Detect which cell encompasses the target text, then output its (x, y) center coordinate. 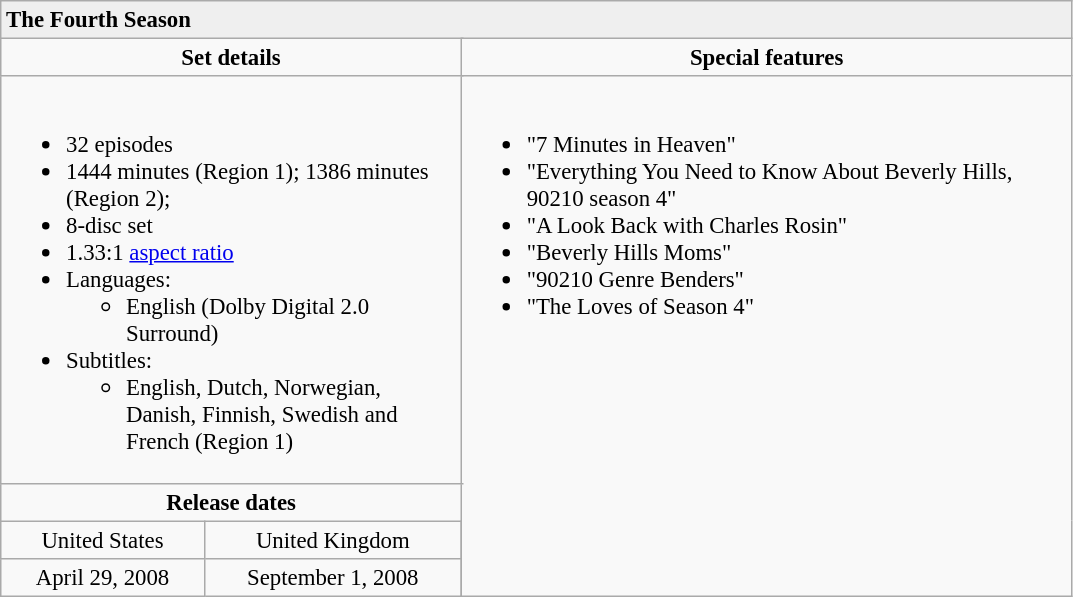
Set details (232, 58)
September 1, 2008 (332, 577)
April 29, 2008 (102, 577)
United Kingdom (332, 540)
Special features (766, 58)
Release dates (232, 502)
The Fourth Season (536, 20)
United States (102, 540)
